Extract the (X, Y) coordinate from the center of the cell holding the provided text.  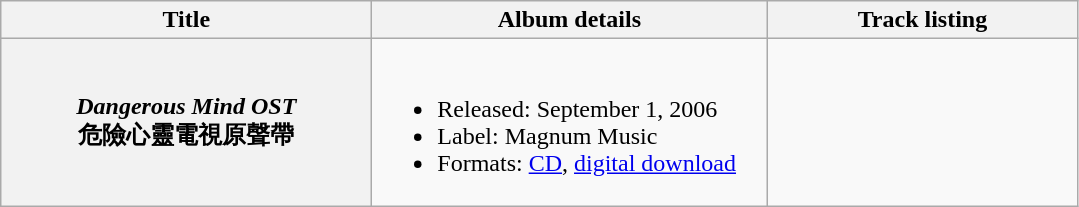
Track listing (922, 20)
Released: September 1, 2006Label: Magnum MusicFormats: CD, digital download (570, 122)
Title (186, 20)
Album details (570, 20)
Dangerous Mind OST 危險心靈電視原聲帶 (186, 122)
